Pinpoint the cell where the given text exists, returning its (X, Y) midpoint coordinate. 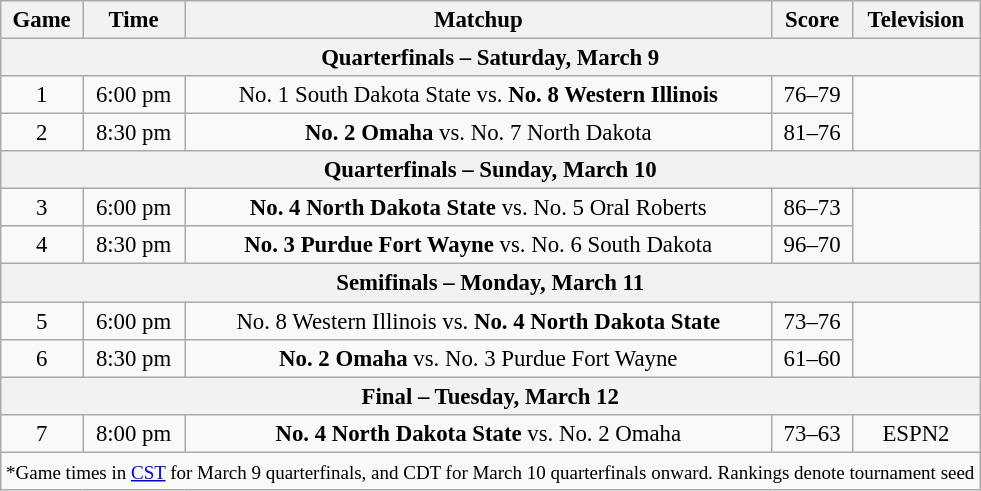
Quarterfinals – Sunday, March 10 (490, 170)
1 (42, 95)
73–76 (812, 321)
No. 2 Omaha vs. No. 3 Purdue Fort Wayne (478, 358)
No. 3 Purdue Fort Wayne vs. No. 6 South Dakota (478, 245)
Game (42, 20)
86–73 (812, 208)
8:00 pm (133, 433)
ESPN2 (916, 433)
2 (42, 133)
Time (133, 20)
Quarterfinals – Saturday, March 9 (490, 58)
3 (42, 208)
Television (916, 20)
81–76 (812, 133)
7 (42, 433)
61–60 (812, 358)
No. 2 Omaha vs. No. 7 North Dakota (478, 133)
No. 1 South Dakota State vs. No. 8 Western Illinois (478, 95)
No. 4 North Dakota State vs. No. 2 Omaha (478, 433)
Matchup (478, 20)
76–79 (812, 95)
6 (42, 358)
73–63 (812, 433)
96–70 (812, 245)
No. 8 Western Illinois vs. No. 4 North Dakota State (478, 321)
4 (42, 245)
No. 4 North Dakota State vs. No. 5 Oral Roberts (478, 208)
Final – Tuesday, March 12 (490, 396)
*Game times in CST for March 9 quarterfinals, and CDT for March 10 quarterfinals onward. Rankings denote tournament seed (490, 471)
Score (812, 20)
5 (42, 321)
Semifinals – Monday, March 11 (490, 283)
